Provide the [x, y] coordinate of the cell's center where the given text is located.  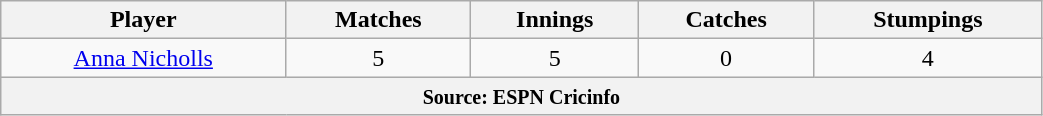
0 [726, 58]
4 [928, 58]
Matches [378, 20]
Anna Nicholls [144, 58]
Stumpings [928, 20]
Source: ESPN Cricinfo [522, 96]
Player [144, 20]
Innings [555, 20]
Catches [726, 20]
